Provide the [X, Y] coordinate of the cell's center where the given text is located.  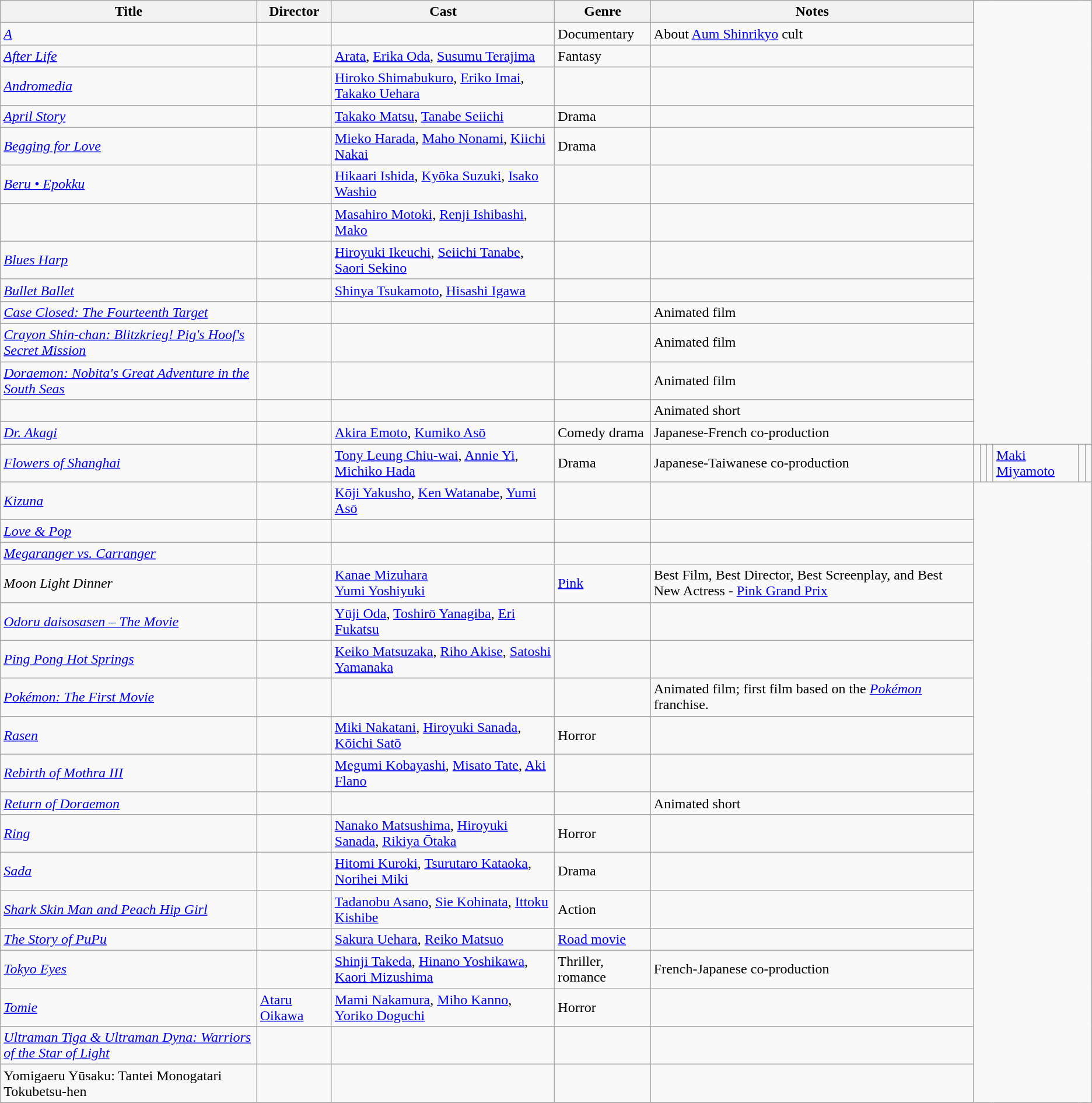
Ataru Oikawa [294, 1007]
Fantasy [603, 56]
French-Japanese co-production [812, 970]
Rasen [129, 735]
Beru • Epokku [129, 184]
Crayon Shin-chan: Blitzkrieg! Pig's Hoof's Secret Mission [129, 342]
Hikaari Ishida, Kyōka Suzuki, Isako Washio [443, 184]
Odoru daisosasen – The Movie [129, 621]
Begging for Love [129, 146]
Hitomi Kuroki, Tsurutaro Kataoka, Norihei Miki [443, 871]
About Aum Shinrikyo cult [812, 34]
Maki Miyamoto [1036, 463]
Thriller, romance [603, 970]
Masahiro Motoki, Renji Ishibashi, Mako [443, 222]
Bullet Ballet [129, 290]
Kizuna [129, 501]
Case Closed: The Fourteenth Target [129, 312]
Best Film, Best Director, Best Screenplay, and Best New Actress - Pink Grand Prix [812, 584]
Takako Matsu, Tanabe Seiichi [443, 116]
Shinji Takeda, Hinano Yoshikawa, Kaori Mizushima [443, 970]
Japanese-French co-production [812, 433]
Akira Emoto, Kumiko Asō [443, 433]
The Story of PuPu [129, 940]
Blues Harp [129, 260]
Doraemon: Nobita's Great Adventure in the South Seas [129, 381]
Megaranger vs. Carranger [129, 553]
Arata, Erika Oda, Susumu Terajima [443, 56]
Tadanobu Asano, Sie Kohinata, Ittoku Kishibe [443, 909]
Comedy drama [603, 433]
Ping Pong Hot Springs [129, 659]
Action [603, 909]
Nanako Matsushima, Hiroyuki Sanada, Rikiya Ōtaka [443, 833]
Japanese-Taiwanese co-production [812, 463]
Notes [812, 12]
Tomie [129, 1007]
Director [294, 12]
Shinya Tsukamoto, Hisashi Igawa [443, 290]
Pokémon: The First Movie [129, 697]
Hiroko Shimabukuro, Eriko Imai, Takako Uehara [443, 86]
Pink [603, 584]
Shark Skin Man and Peach Hip Girl [129, 909]
Title [129, 12]
Kanae MizuharaYumi Yoshiyuki [443, 584]
Andromedia [129, 86]
Animated film; first film based on the Pokémon franchise. [812, 697]
Sada [129, 871]
Keiko Matsuzaka, Riho Akise, Satoshi Yamanaka [443, 659]
Kōji Yakusho, Ken Watanabe, Yumi Asō [443, 501]
After Life [129, 56]
Megumi Kobayashi, Misato Tate, Aki Flano [443, 773]
Miki Nakatani, Hiroyuki Sanada, Kōichi Satō [443, 735]
Rebirth of Mothra III [129, 773]
Documentary [603, 34]
Ultraman Tiga & Ultraman Dyna: Warriors of the Star of Light [129, 1046]
Tony Leung Chiu-wai, Annie Yi, Michiko Hada [443, 463]
Mieko Harada, Maho Nonami, Kiichi Nakai [443, 146]
Genre [603, 12]
Yomigaeru Yūsaku: Tantei Monogatari Tokubetsu-hen [129, 1083]
Hiroyuki Ikeuchi, Seiichi Tanabe, Saori Sekino [443, 260]
Yūji Oda, Toshirō Yanagiba, Eri Fukatsu [443, 621]
Cast [443, 12]
Mami Nakamura, Miho Kanno, Yoriko Doguchi [443, 1007]
Ring [129, 833]
Flowers of Shanghai [129, 463]
Tokyo Eyes [129, 970]
Sakura Uehara, Reiko Matsuo [443, 940]
Dr. Akagi [129, 433]
A [129, 34]
Love & Pop [129, 531]
Moon Light Dinner [129, 584]
Return of Doraemon [129, 803]
April Story [129, 116]
Road movie [603, 940]
